From the cell containing the given text, extract its center point as [x, y] coordinate. 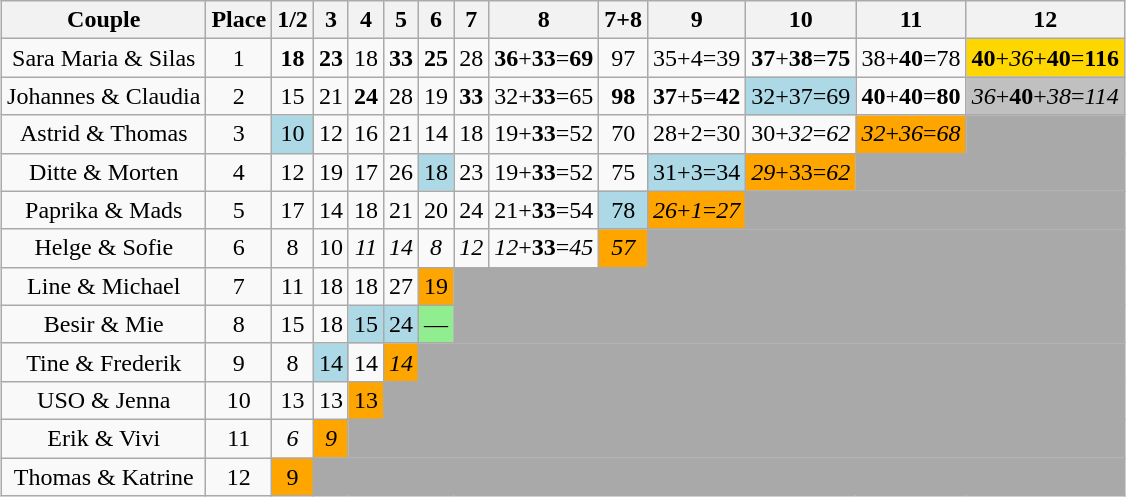
1 [239, 58]
35+4=39 [697, 58]
37+38=75 [801, 58]
31+3=34 [697, 172]
36+40+38=114 [1045, 96]
98 [624, 96]
2 [239, 96]
Sara Maria & Silas [104, 58]
1/2 [293, 20]
7+8 [624, 20]
32+33=65 [544, 96]
40+40=80 [911, 96]
Tine & Frederik [104, 362]
— [436, 324]
32+36=68 [911, 134]
29+33=62 [801, 172]
21+33=54 [544, 210]
USO & Jenna [104, 400]
38+40=78 [911, 58]
Johannes & Claudia [104, 96]
20 [436, 210]
Ditte & Morten [104, 172]
75 [624, 172]
78 [624, 210]
30+32=62 [801, 134]
40+36+40=116 [1045, 58]
70 [624, 134]
Couple [104, 20]
97 [624, 58]
16 [366, 134]
26 [400, 172]
27 [400, 286]
Place [239, 20]
57 [624, 248]
Thomas & Katrine [104, 477]
32+37=69 [801, 96]
Besir & Mie [104, 324]
37+5=42 [697, 96]
Paprika & Mads [104, 210]
Erik & Vivi [104, 438]
28+2=30 [697, 134]
Line & Michael [104, 286]
25 [436, 58]
Helge & Sofie [104, 248]
36+33=69 [544, 58]
Astrid & Thomas [104, 134]
26+1=27 [697, 210]
12+33=45 [544, 248]
